Capture the cell that displays the provided text and extract its (x, y) central coordinate. 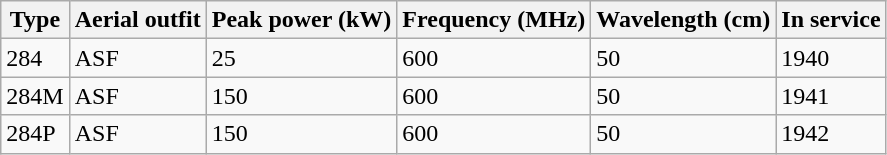
1941 (831, 96)
25 (302, 58)
284 (35, 58)
1942 (831, 134)
Aerial outfit (138, 20)
Wavelength (cm) (684, 20)
In service (831, 20)
Frequency (MHz) (494, 20)
284P (35, 134)
284M (35, 96)
Peak power (kW) (302, 20)
1940 (831, 58)
Type (35, 20)
